Output the [X, Y] coordinate of the center of the cell containing the given text.  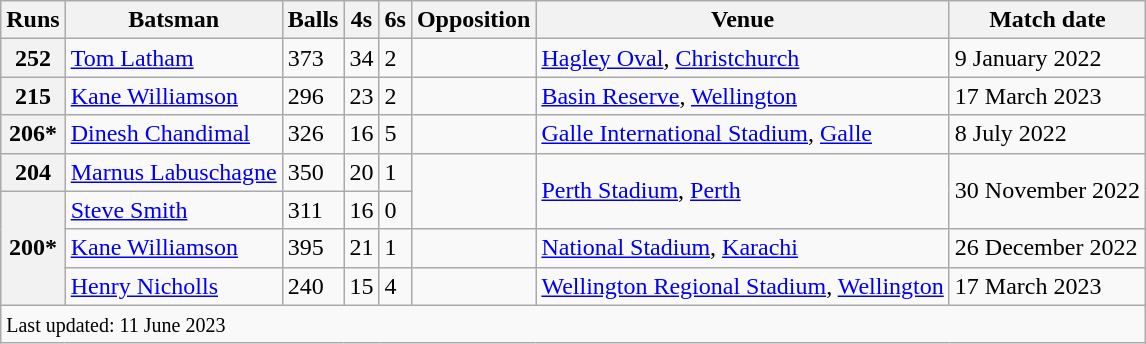
Opposition [473, 20]
20 [362, 172]
296 [313, 96]
8 July 2022 [1047, 134]
200* [33, 248]
30 November 2022 [1047, 191]
Batsman [174, 20]
Dinesh Chandimal [174, 134]
311 [313, 210]
350 [313, 172]
Basin Reserve, Wellington [742, 96]
206* [33, 134]
26 December 2022 [1047, 248]
Galle International Stadium, Galle [742, 134]
34 [362, 58]
204 [33, 172]
21 [362, 248]
Steve Smith [174, 210]
5 [395, 134]
Perth Stadium, Perth [742, 191]
Last updated: 11 June 2023 [574, 324]
Wellington Regional Stadium, Wellington [742, 286]
395 [313, 248]
215 [33, 96]
Hagley Oval, Christchurch [742, 58]
9 January 2022 [1047, 58]
Henry Nicholls [174, 286]
Marnus Labuschagne [174, 172]
23 [362, 96]
6s [395, 20]
4s [362, 20]
Balls [313, 20]
326 [313, 134]
Venue [742, 20]
240 [313, 286]
373 [313, 58]
Match date [1047, 20]
Runs [33, 20]
0 [395, 210]
252 [33, 58]
4 [395, 286]
15 [362, 286]
Tom Latham [174, 58]
National Stadium, Karachi [742, 248]
